Detect which cell encompasses the target text, then output its [X, Y] center coordinate. 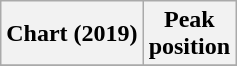
Peakposition [189, 34]
Chart (2019) [72, 34]
